Return [x, y] of the center of cell containing provided text 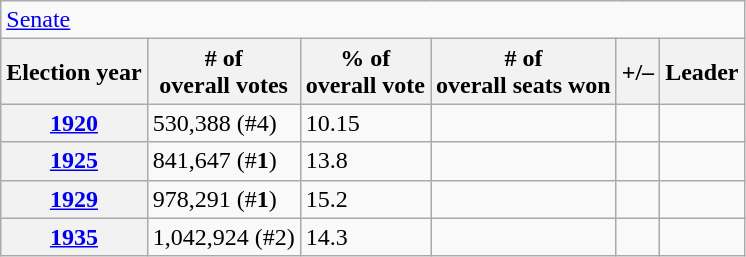
# ofoverall votes [224, 72]
+/– [638, 72]
1935 [74, 237]
530,388 (#4) [224, 123]
13.8 [365, 161]
1929 [74, 199]
14.3 [365, 237]
Election year [74, 72]
978,291 (#1) [224, 199]
10.15 [365, 123]
Leader [702, 72]
% ofoverall vote [365, 72]
1,042,924 (#2) [224, 237]
15.2 [365, 199]
841,647 (#1) [224, 161]
# ofoverall seats won [524, 72]
1920 [74, 123]
Senate [372, 20]
1925 [74, 161]
